Determine the (X, Y) coordinate at the center of the cell enclosing the given text.  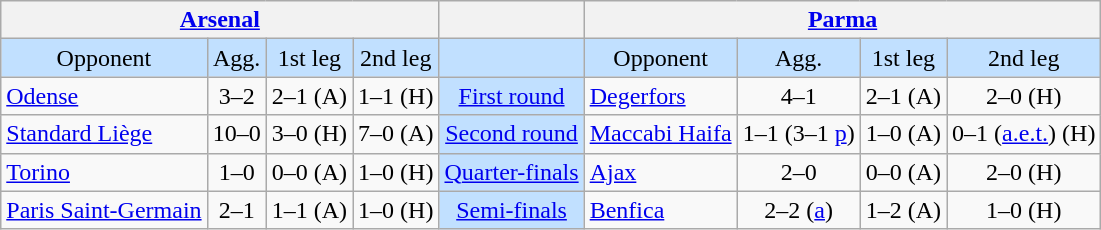
2–0 (798, 172)
0–1 (a.e.t.) (H) (1024, 134)
Degerfors (660, 96)
7–0 (A) (396, 134)
Second round (512, 134)
First round (512, 96)
Benfica (660, 210)
1–1 (3–1 p) (798, 134)
3–0 (H) (309, 134)
Paris Saint-Germain (104, 210)
4–1 (798, 96)
10–0 (236, 134)
3–2 (236, 96)
Quarter-finals (512, 172)
1–1 (H) (396, 96)
1–2 (A) (903, 210)
Odense (104, 96)
2–1 (236, 210)
Parma (842, 20)
Ajax (660, 172)
Torino (104, 172)
1–1 (A) (309, 210)
Standard Liège (104, 134)
Maccabi Haifa (660, 134)
2–2 (a) (798, 210)
1–0 (A) (903, 134)
Arsenal (220, 20)
Semi-finals (512, 210)
1–0 (236, 172)
